Determine the [X, Y] coordinate at the center of the cell enclosing the given text.  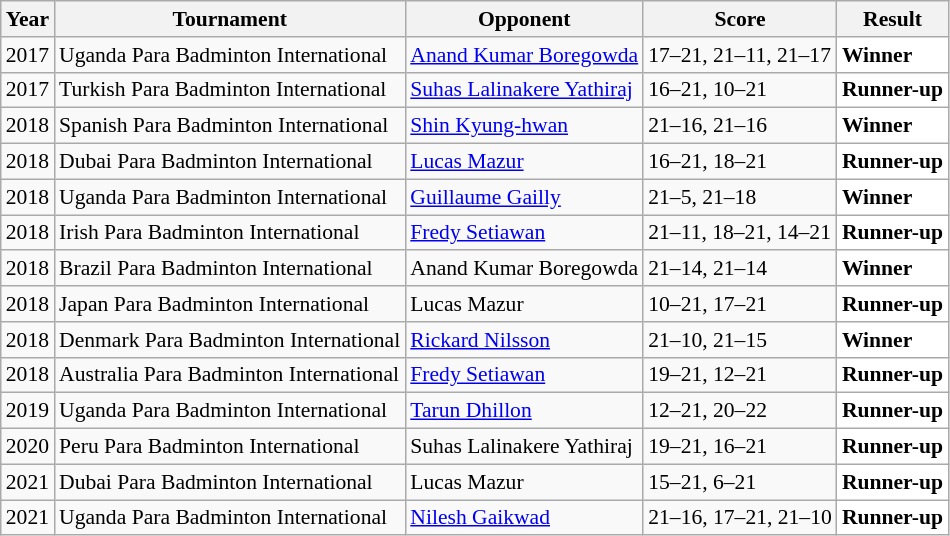
21–10, 21–15 [740, 340]
21–16, 21–16 [740, 126]
21–16, 17–21, 21–10 [740, 518]
Peru Para Badminton International [230, 447]
Brazil Para Badminton International [230, 269]
Denmark Para Badminton International [230, 340]
Japan Para Badminton International [230, 304]
19–21, 16–21 [740, 447]
Australia Para Badminton International [230, 375]
Spanish Para Badminton International [230, 126]
Guillaume Gailly [524, 197]
Result [892, 19]
Opponent [524, 19]
Shin Kyung-hwan [524, 126]
17–21, 21–11, 21–17 [740, 55]
Score [740, 19]
12–21, 20–22 [740, 411]
Irish Para Badminton International [230, 233]
21–14, 21–14 [740, 269]
15–21, 6–21 [740, 482]
19–21, 12–21 [740, 375]
2020 [28, 447]
2019 [28, 411]
21–11, 18–21, 14–21 [740, 233]
Tournament [230, 19]
Turkish Para Badminton International [230, 90]
Rickard Nilsson [524, 340]
21–5, 21–18 [740, 197]
Nilesh Gaikwad [524, 518]
10–21, 17–21 [740, 304]
16–21, 18–21 [740, 162]
Tarun Dhillon [524, 411]
16–21, 10–21 [740, 90]
Year [28, 19]
